Return the [x, y] coordinate for the center point of the cell that contains the specified text.  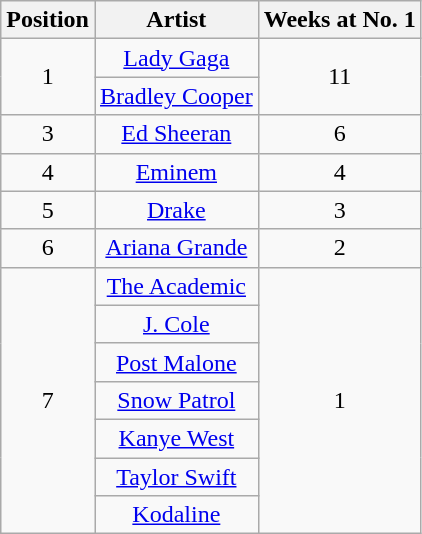
Kanye West [176, 438]
Position [48, 20]
Ariana Grande [176, 248]
Post Malone [176, 362]
7 [48, 400]
2 [340, 248]
Eminem [176, 172]
Weeks at No. 1 [340, 20]
Lady Gaga [176, 58]
The Academic [176, 286]
5 [48, 210]
Bradley Cooper [176, 96]
Kodaline [176, 515]
Taylor Swift [176, 477]
Artist [176, 20]
Ed Sheeran [176, 134]
Snow Patrol [176, 400]
Drake [176, 210]
11 [340, 77]
J. Cole [176, 324]
